Pinpoint the cell where the given text exists, returning its (X, Y) midpoint coordinate. 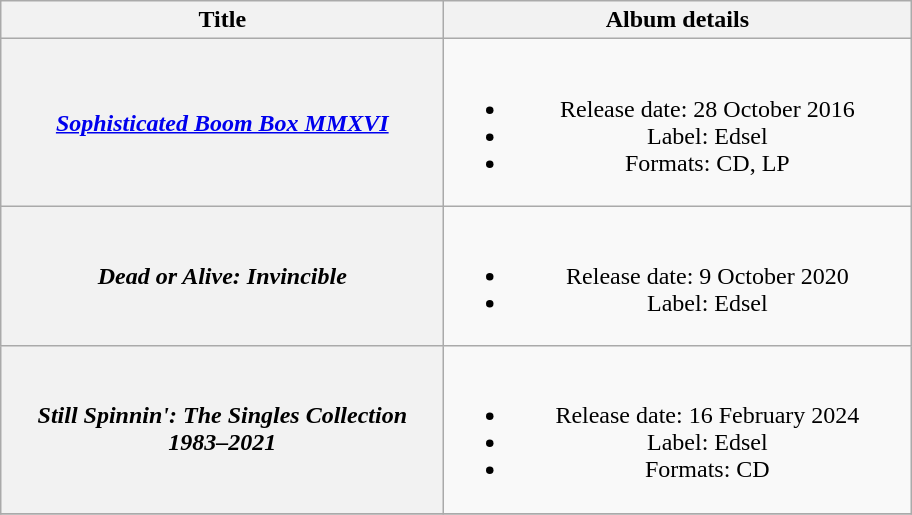
Release date: 9 October 2020Label: Edsel (678, 276)
Title (222, 20)
Release date: 16 February 2024Label: EdselFormats: CD (678, 430)
Album details (678, 20)
Dead or Alive: Invincible (222, 276)
Sophisticated Boom Box MMXVI (222, 122)
Release date: 28 October 2016Label: EdselFormats: CD, LP (678, 122)
Still Spinnin': The Singles Collection 1983–2021 (222, 430)
